Identify which cell holds the provided text, then report its [X, Y] central coordinate. 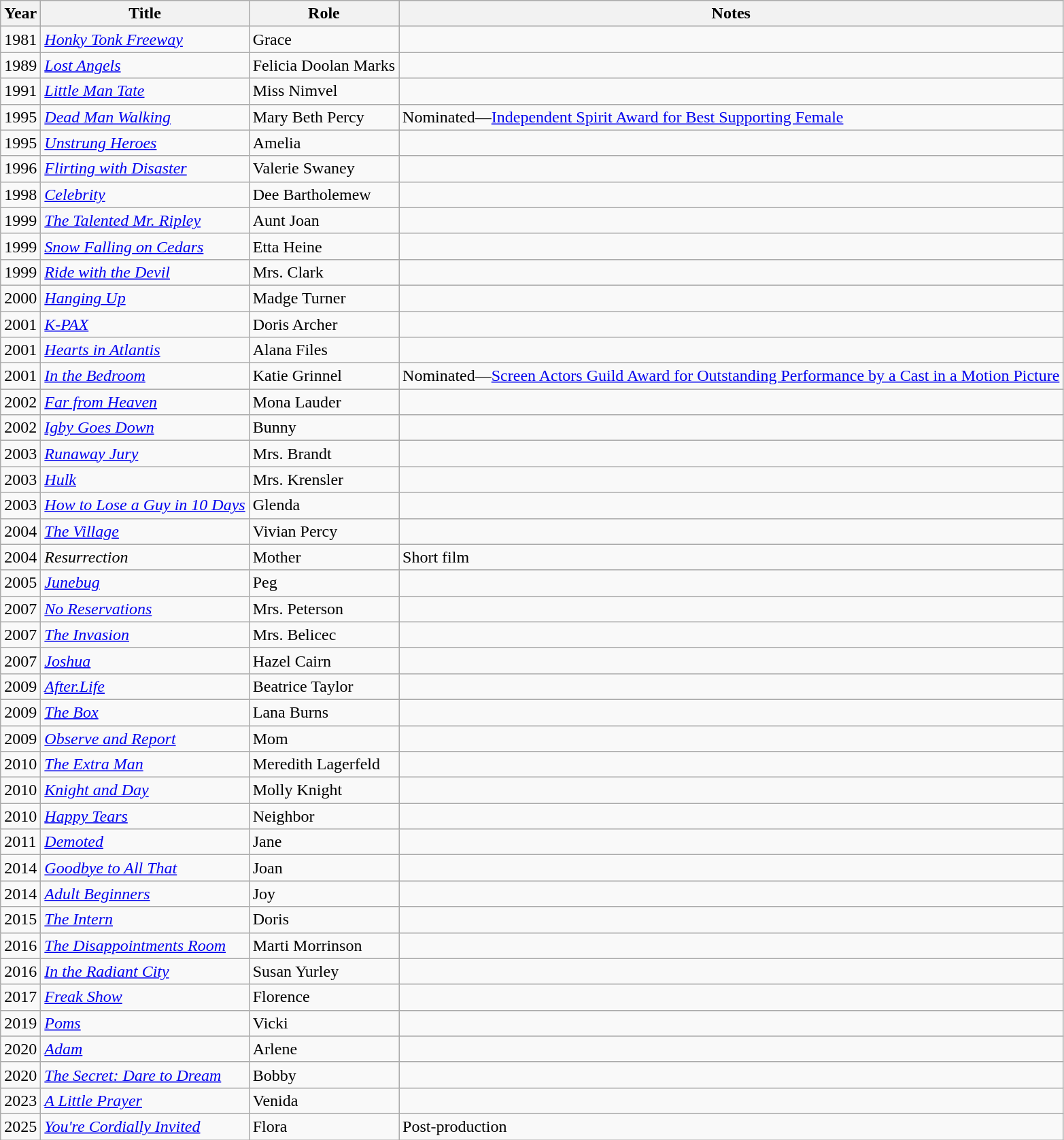
Felicia Doolan Marks [324, 65]
Vivian Percy [324, 531]
Joan [324, 868]
Ride with the Devil [145, 272]
Marti Morrinson [324, 945]
You're Cordially Invited [145, 1126]
Happy Tears [145, 816]
Resurrection [145, 557]
K-PAX [145, 324]
After.Life [145, 686]
Snow Falling on Cedars [145, 246]
Celebrity [145, 195]
Bobby [324, 1075]
The Disappointments Room [145, 945]
Mrs. Brandt [324, 454]
Madge Turner [324, 298]
Doris Archer [324, 324]
Bunny [324, 428]
2023 [20, 1101]
2025 [20, 1126]
How to Lose a Guy in 10 Days [145, 505]
Lost Angels [145, 65]
Dead Man Walking [145, 117]
Post-production [732, 1126]
1996 [20, 169]
Arlene [324, 1049]
Adam [145, 1049]
2000 [20, 298]
Etta Heine [324, 246]
Mrs. Peterson [324, 609]
Observe and Report [145, 738]
Miss Nimvel [324, 91]
Florence [324, 997]
The Intern [145, 920]
1981 [20, 39]
Valerie Swaney [324, 169]
Knight and Day [145, 790]
In the Bedroom [145, 376]
1989 [20, 65]
Katie Grinnel [324, 376]
Neighbor [324, 816]
Mary Beth Percy [324, 117]
The Box [145, 712]
Hulk [145, 480]
Goodbye to All That [145, 868]
Runaway Jury [145, 454]
Hazel Cairn [324, 660]
2005 [20, 583]
Jane [324, 842]
The Village [145, 531]
Joshua [145, 660]
1991 [20, 91]
The Extra Man [145, 765]
Mrs. Krensler [324, 480]
Notes [732, 14]
Little Man Tate [145, 91]
Far from Heaven [145, 402]
Grace [324, 39]
Mrs. Belicec [324, 635]
Alana Files [324, 350]
Peg [324, 583]
Igby Goes Down [145, 428]
2017 [20, 997]
Mona Lauder [324, 402]
Amelia [324, 143]
Doris [324, 920]
Hearts in Atlantis [145, 350]
Demoted [145, 842]
Hanging Up [145, 298]
Honky Tonk Freeway [145, 39]
Flora [324, 1126]
No Reservations [145, 609]
2019 [20, 1023]
Mom [324, 738]
Flirting with Disaster [145, 169]
Glenda [324, 505]
Nominated—Screen Actors Guild Award for Outstanding Performance by a Cast in a Motion Picture [732, 376]
Nominated—Independent Spirit Award for Best Supporting Female [732, 117]
Freak Show [145, 997]
Joy [324, 894]
Junebug [145, 583]
Beatrice Taylor [324, 686]
A Little Prayer [145, 1101]
2011 [20, 842]
The Secret: Dare to Dream [145, 1075]
The Talented Mr. Ripley [145, 220]
Role [324, 14]
Title [145, 14]
2015 [20, 920]
Short film [732, 557]
Mother [324, 557]
Meredith Lagerfeld [324, 765]
Year [20, 14]
Unstrung Heroes [145, 143]
In the Radiant City [145, 971]
Vicki [324, 1023]
Poms [145, 1023]
Aunt Joan [324, 220]
Adult Beginners [145, 894]
The Invasion [145, 635]
Mrs. Clark [324, 272]
Venida [324, 1101]
Dee Bartholemew [324, 195]
Susan Yurley [324, 971]
Molly Knight [324, 790]
Lana Burns [324, 712]
1998 [20, 195]
